From the cell containing the given text, extract its center point as [X, Y] coordinate. 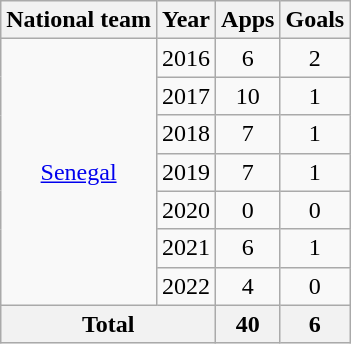
Total [108, 324]
4 [248, 286]
2 [315, 58]
Senegal [79, 172]
National team [79, 20]
2020 [186, 210]
40 [248, 324]
Apps [248, 20]
2018 [186, 134]
Goals [315, 20]
2019 [186, 172]
Year [186, 20]
2016 [186, 58]
10 [248, 96]
2017 [186, 96]
2022 [186, 286]
2021 [186, 248]
